Provide the [X, Y] coordinate of the cell's center where the given text is located.  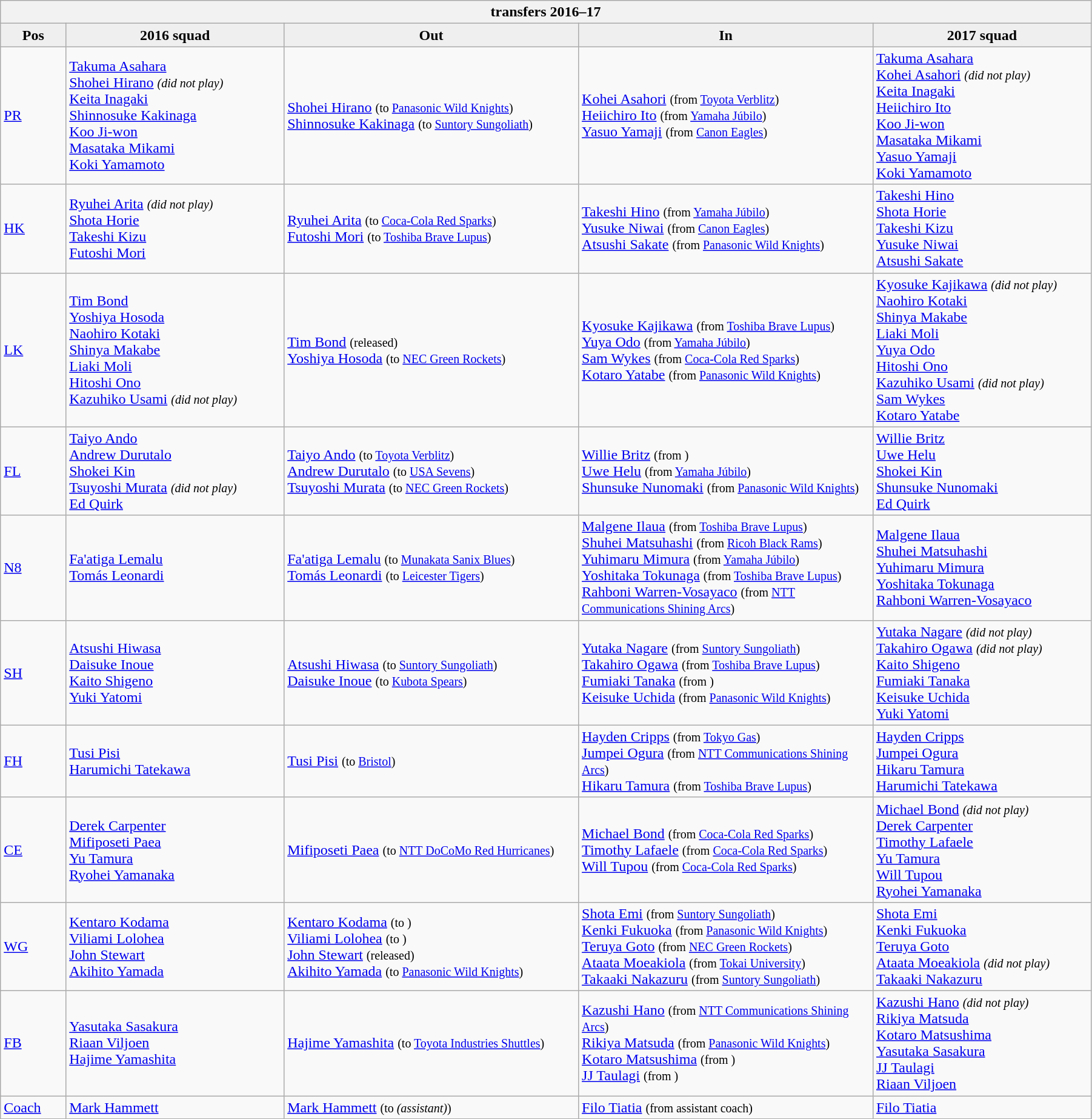
Ryuhei Arita (did not play) Shota Horie Takeshi Kizu Futoshi Mori [175, 229]
Atsushi Hiwasa (to Suntory Sungoliath) Daisuke Inoue (to Kubota Spears) [431, 673]
Kazushi Hano (did not play) Rikiya Matsuda Kotaro Matsushima Yasutaka Sasakura JJ Taulagi Riaan Viljoen [982, 1043]
Kyosuke Kajikawa (did not play) Naohiro Kotaki Shinya Makabe Liaki Moli Yuya Odo Hitoshi Ono Kazuhiko Usami (did not play) Sam Wykes Kotaro Yatabe [982, 350]
FH [33, 761]
Kohei Asahori (from Toyota Verblitz) Heiichiro Ito (from Yamaha Júbilo) Yasuo Yamaji (from Canon Eagles) [726, 115]
Out [431, 35]
Fa'atiga Lemalu Tomás Leonardi [175, 567]
Tim Bond Yoshiya Hosoda Naohiro Kotaki Shinya Makabe Liaki Moli Hitoshi Ono Kazuhiko Usami (did not play) [175, 350]
2017 squad [982, 35]
HK [33, 229]
In [726, 35]
Tusi Pisi Harumichi Tatekawa [175, 761]
Mark Hammett [175, 1107]
Shohei Hirano (to Panasonic Wild Knights) Shinnosuke Kakinaga (to Suntory Sungoliath) [431, 115]
Taiyo Ando (to Toyota Verblitz) Andrew Durutalo (to USA Sevens) Tsuyoshi Murata (to NEC Green Rockets) [431, 471]
Filo Tiatia (from assistant coach) [726, 1107]
Tim Bond (released) Yoshiya Hosoda (to NEC Green Rockets) [431, 350]
Fa'atiga Lemalu (to Munakata Sanix Blues) Tomás Leonardi (to Leicester Tigers) [431, 567]
SH [33, 673]
FB [33, 1043]
Kentaro Kodama Viliami Lolohea John Stewart Akihito Yamada [175, 946]
Yasutaka Sasakura Riaan Viljoen Hajime Yamashita [175, 1043]
LK [33, 350]
Derek Carpenter Mifiposeti Paea Yu Tamura Ryohei Yamanaka [175, 850]
FL [33, 471]
Yutaka Nagare (from Suntory Sungoliath) Takahiro Ogawa (from Toshiba Brave Lupus) Fumiaki Tanaka (from ) Keisuke Uchida (from Panasonic Wild Knights) [726, 673]
Yutaka Nagare (did not play) Takahiro Ogawa (did not play) Kaito Shigeno Fumiaki Tanaka Keisuke Uchida Yuki Yatomi [982, 673]
CE [33, 850]
Filo Tiatia [982, 1107]
Hayden Cripps (from Tokyo Gas) Jumpei Ogura (from NTT Communications Shining Arcs) Hikaru Tamura (from Toshiba Brave Lupus) [726, 761]
Tusi Pisi (to Bristol) [431, 761]
Malgene Ilaua Shuhei Matsuhashi Yuhimaru Mimura Yoshitaka Tokunaga Rahboni Warren-Vosayaco [982, 567]
Atsushi Hiwasa Daisuke Inoue Kaito Shigeno Yuki Yatomi [175, 673]
Takeshi Hino Shota Horie Takeshi Kizu Yusuke Niwai Atsushi Sakate [982, 229]
Kentaro Kodama (to ) Viliami Lolohea (to ) John Stewart (released) Akihito Yamada (to Panasonic Wild Knights) [431, 946]
Ryuhei Arita (to Coca-Cola Red Sparks) Futoshi Mori (to Toshiba Brave Lupus) [431, 229]
Hajime Yamashita (to Toyota Industries Shuttles) [431, 1043]
Coach [33, 1107]
2016 squad [175, 35]
Mark Hammett (to (assistant)) [431, 1107]
Takuma Asahara Kohei Asahori (did not play) Keita Inagaki Heiichiro Ito Koo Ji-won Masataka Mikami Yasuo Yamaji Koki Yamamoto [982, 115]
Willie Britz Uwe Helu Shokei Kin Shunsuke Nunomaki Ed Quirk [982, 471]
Kazushi Hano (from NTT Communications Shining Arcs) Rikiya Matsuda (from Panasonic Wild Knights) Kotaro Matsushima (from ) JJ Taulagi (from ) [726, 1043]
Mifiposeti Paea (to NTT DoCoMo Red Hurricanes) [431, 850]
Pos [33, 35]
Michael Bond (did not play) Derek Carpenter Timothy Lafaele Yu Tamura Will Tupou Ryohei Yamanaka [982, 850]
Michael Bond (from Coca-Cola Red Sparks) Timothy Lafaele (from Coca-Cola Red Sparks) Will Tupou (from Coca-Cola Red Sparks) [726, 850]
Takeshi Hino (from Yamaha Júbilo) Yusuke Niwai (from Canon Eagles) Atsushi Sakate (from Panasonic Wild Knights) [726, 229]
Willie Britz (from ) Uwe Helu (from Yamaha Júbilo) Shunsuke Nunomaki (from Panasonic Wild Knights) [726, 471]
Hayden Cripps Jumpei Ogura Hikaru Tamura Harumichi Tatekawa [982, 761]
Taiyo Ando Andrew Durutalo Shokei Kin Tsuyoshi Murata (did not play) Ed Quirk [175, 471]
Takuma Asahara Shohei Hirano (did not play) Keita Inagaki Shinnosuke Kakinaga Koo Ji-won Masataka Mikami Koki Yamamoto [175, 115]
PR [33, 115]
N8 [33, 567]
Shota Emi Kenki Fukuoka Teruya Goto Ataata Moeakiola (did not play) Takaaki Nakazuru [982, 946]
transfers 2016–17 [546, 12]
WG [33, 946]
